Output the (x, y) coordinate of the center of the cell containing the given text.  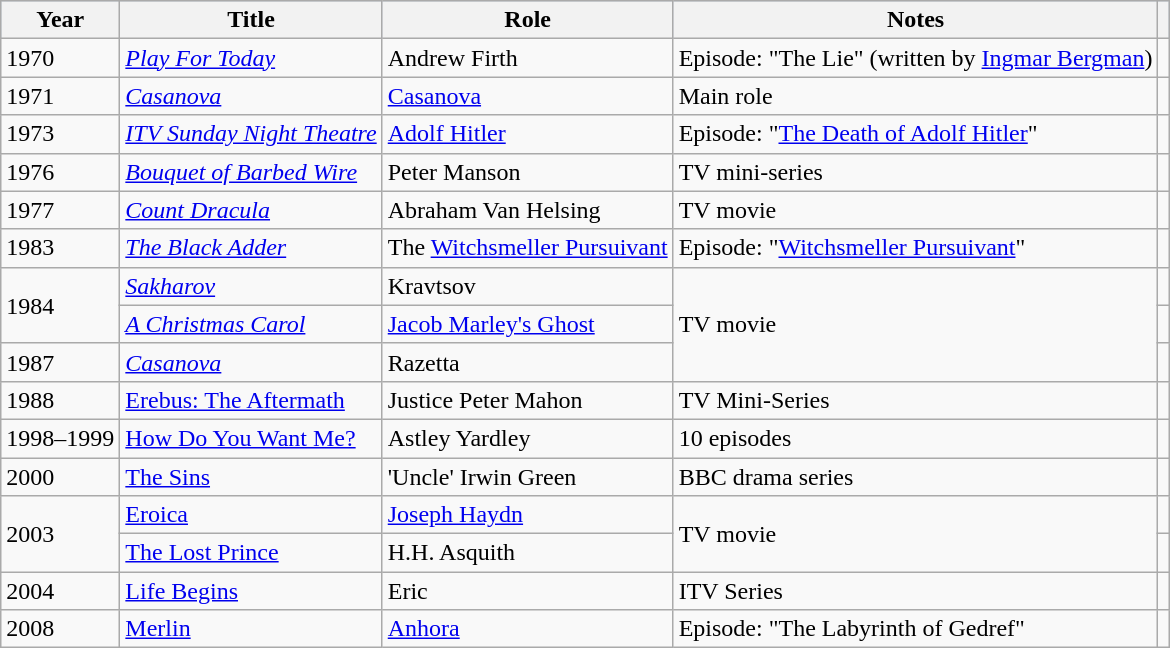
Year (60, 20)
Astley Yardley (528, 438)
Anhora (528, 629)
1983 (60, 248)
Sakharov (251, 286)
How Do You Want Me? (251, 438)
Adolf Hitler (528, 134)
Joseph Haydn (528, 515)
Eroica (251, 515)
Abraham Van Helsing (528, 210)
The Lost Prince (251, 553)
1998–1999 (60, 438)
Andrew Firth (528, 58)
1987 (60, 362)
Play For Today (251, 58)
Episode: "The Death of Adolf Hitler" (916, 134)
A Christmas Carol (251, 324)
The Witchsmeller Pursuivant (528, 248)
Role (528, 20)
2004 (60, 591)
1971 (60, 96)
1973 (60, 134)
Notes (916, 20)
Count Dracula (251, 210)
Peter Manson (528, 172)
Episode: "Witchsmeller Pursuivant" (916, 248)
Episode: "The Lie" (written by Ingmar Bergman) (916, 58)
Eric (528, 591)
1977 (60, 210)
Life Begins (251, 591)
Merlin (251, 629)
ITV Series (916, 591)
Main role (916, 96)
'Uncle' Irwin Green (528, 477)
H.H. Asquith (528, 553)
1976 (60, 172)
The Sins (251, 477)
Justice Peter Mahon (528, 400)
1988 (60, 400)
2008 (60, 629)
ITV Sunday Night Theatre (251, 134)
Erebus: The Aftermath (251, 400)
Episode: "The Labyrinth of Gedref" (916, 629)
2000 (60, 477)
1984 (60, 305)
2003 (60, 534)
Razetta (528, 362)
Title (251, 20)
The Black Adder (251, 248)
TV mini-series (916, 172)
BBC drama series (916, 477)
1970 (60, 58)
Jacob Marley's Ghost (528, 324)
TV Mini-Series (916, 400)
Bouquet of Barbed Wire (251, 172)
10 episodes (916, 438)
Kravtsov (528, 286)
